Capture the cell that displays the provided text and extract its [X, Y] central coordinate. 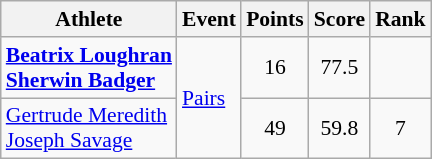
49 [275, 128]
Gertrude MeredithJoseph Savage [89, 128]
Event [209, 19]
7 [400, 128]
77.5 [340, 68]
59.8 [340, 128]
Score [340, 19]
Rank [400, 19]
Beatrix LoughranSherwin Badger [89, 68]
16 [275, 68]
Athlete [89, 19]
Pairs [209, 98]
Points [275, 19]
